For the text-containing cell, return its midpoint in [X, Y] coordinate format. 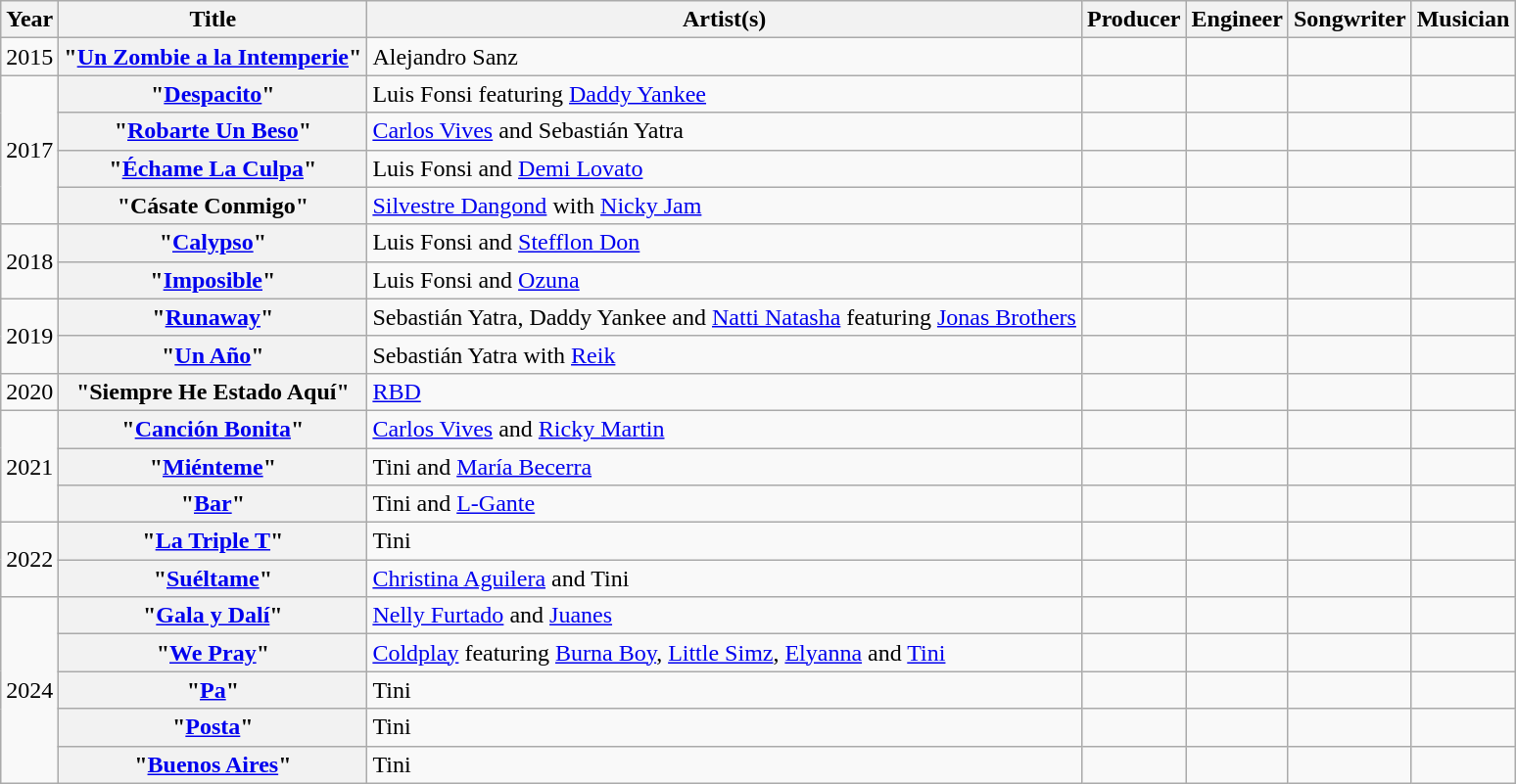
"Posta" [213, 727]
"Échame La Culpa" [213, 168]
Luis Fonsi and Demi Lovato [725, 168]
Luis Fonsi and Stefflon Don [725, 243]
Producer [1134, 20]
Engineer [1237, 20]
"Un Zombie a la Intemperie" [213, 57]
"Miénteme" [213, 467]
Musician [1463, 20]
Carlos Vives and Ricky Martin [725, 429]
2017 [29, 150]
"Pa" [213, 690]
Silvestre Dangond with Nicky Jam [725, 206]
Sebastián Yatra, Daddy Yankee and Natti Natasha featuring Jonas Brothers [725, 317]
"Buenos Aires" [213, 764]
2018 [29, 261]
Tini and María Becerra [725, 467]
2020 [29, 392]
Alejandro Sanz [725, 57]
Songwriter [1350, 20]
2022 [29, 560]
Year [29, 20]
RBD [725, 392]
"Gala y Dalí" [213, 616]
Luis Fonsi and Ozuna [725, 280]
2015 [29, 57]
Tini and L-Gante [725, 504]
2024 [29, 690]
"La Triple T" [213, 541]
2021 [29, 466]
"Suéltame" [213, 578]
"Un Año" [213, 354]
Coldplay featuring Burna Boy, Little Simz, Elyanna and Tini [725, 653]
Christina Aguilera and Tini [725, 578]
"Robarte Un Beso" [213, 131]
Nelly Furtado and Juanes [725, 616]
Artist(s) [725, 20]
Title [213, 20]
Sebastián Yatra with Reik [725, 354]
"Despacito" [213, 94]
"Calypso" [213, 243]
2019 [29, 336]
"Siempre He Estado Aquí" [213, 392]
"We Pray" [213, 653]
"Canción Bonita" [213, 429]
Luis Fonsi featuring Daddy Yankee [725, 94]
"Runaway" [213, 317]
"Bar" [213, 504]
"Imposible" [213, 280]
"Cásate Conmigo" [213, 206]
Carlos Vives and Sebastián Yatra [725, 131]
